Capture the cell that displays the provided text and extract its (x, y) central coordinate. 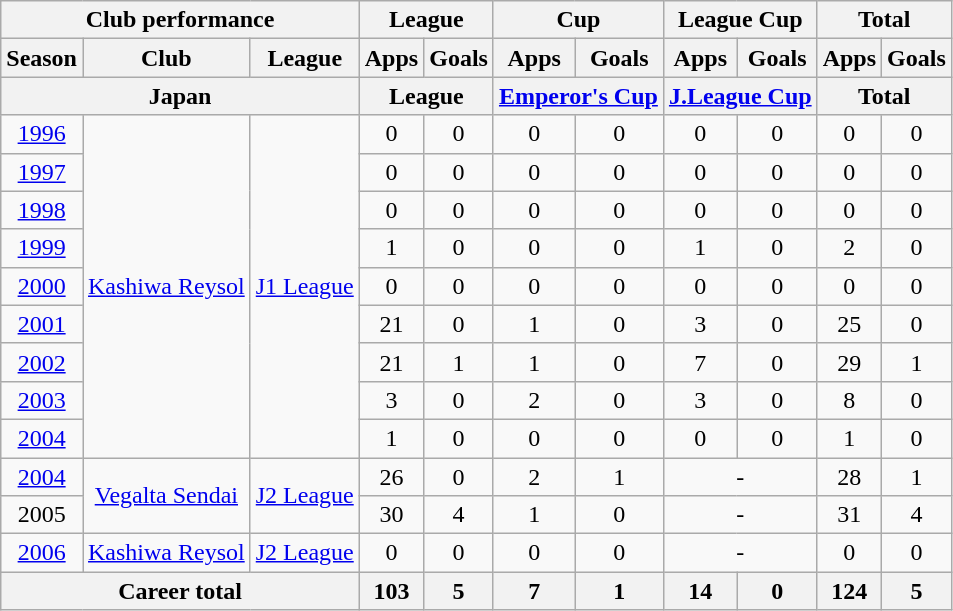
2002 (42, 362)
J.League Cup (740, 96)
25 (849, 324)
Japan (180, 96)
League Cup (740, 20)
30 (391, 515)
2005 (42, 515)
2000 (42, 286)
Vegalta Sendai (166, 496)
103 (391, 591)
31 (849, 515)
2001 (42, 324)
1999 (42, 248)
Emperor's Cup (578, 96)
Cup (578, 20)
124 (849, 591)
Season (42, 58)
1996 (42, 134)
Career total (180, 591)
28 (849, 477)
14 (700, 591)
2006 (42, 553)
2003 (42, 400)
1998 (42, 210)
Club (166, 58)
26 (391, 477)
Club performance (180, 20)
1997 (42, 172)
29 (849, 362)
8 (849, 400)
J1 League (304, 286)
